Return the [X, Y] coordinate for the center point of the cell that contains the specified text.  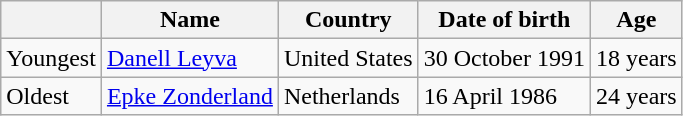
United States [348, 58]
Country [348, 20]
30 October 1991 [504, 58]
Age [636, 20]
18 years [636, 58]
Oldest [52, 96]
Youngest [52, 58]
Epke Zonderland [190, 96]
Danell Leyva [190, 58]
Date of birth [504, 20]
16 April 1986 [504, 96]
Name [190, 20]
Netherlands [348, 96]
24 years [636, 96]
